Extract the [x, y] coordinate from the center of the cell holding the provided text.  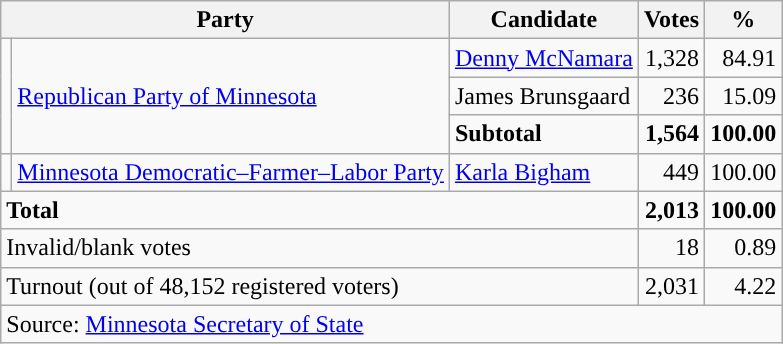
Minnesota Democratic–Farmer–Labor Party [231, 172]
Party [226, 20]
Turnout (out of 48,152 registered voters) [320, 286]
Republican Party of Minnesota [231, 96]
449 [671, 172]
Candidate [544, 20]
236 [671, 96]
Invalid/blank votes [320, 248]
4.22 [744, 286]
Votes [671, 20]
Denny McNamara [544, 58]
% [744, 20]
James Brunsgaard [544, 96]
1,564 [671, 134]
84.91 [744, 58]
15.09 [744, 96]
18 [671, 248]
1,328 [671, 58]
2,031 [671, 286]
Subtotal [544, 134]
Source: Minnesota Secretary of State [392, 324]
0.89 [744, 248]
2,013 [671, 210]
Total [320, 210]
Karla Bigham [544, 172]
